Determine the (X, Y) coordinate at the center of the cell enclosing the given text.  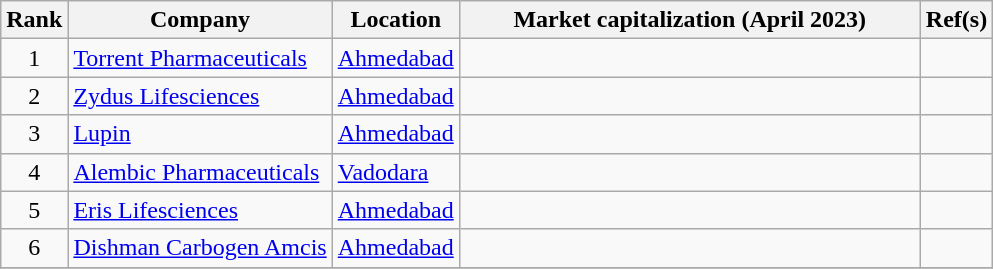
Lupin (200, 134)
6 (34, 248)
Location (396, 20)
Dishman Carbogen Amcis (200, 248)
Zydus Lifesciences (200, 96)
Ref(s) (956, 20)
Company (200, 20)
5 (34, 210)
2 (34, 96)
Torrent Pharmaceuticals (200, 58)
4 (34, 172)
Alembic Pharmaceuticals (200, 172)
Vadodara (396, 172)
Rank (34, 20)
3 (34, 134)
Eris Lifesciences (200, 210)
1 (34, 58)
Market capitalization (April 2023) (690, 20)
